Pinpoint the cell where the given text exists, returning its (x, y) midpoint coordinate. 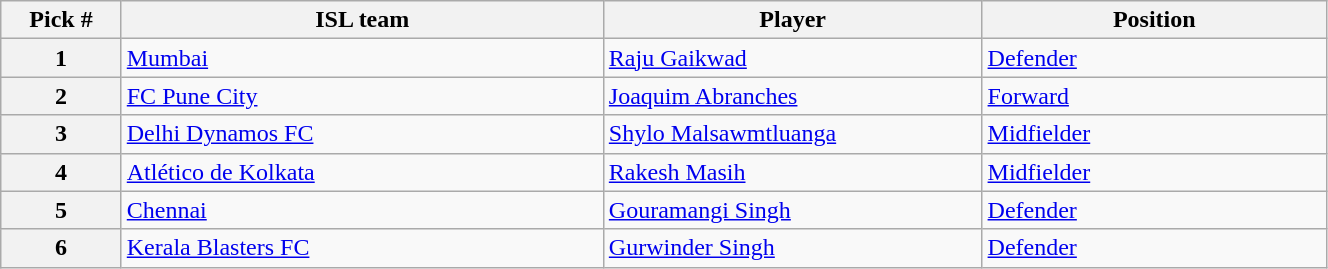
FC Pune City (362, 96)
Shylo Malsawmtluanga (792, 134)
Joaquim Abranches (792, 96)
Atlético de Kolkata (362, 172)
Mumbai (362, 58)
Gurwinder Singh (792, 248)
4 (61, 172)
1 (61, 58)
Gouramangi Singh (792, 210)
ISL team (362, 20)
Delhi Dynamos FC (362, 134)
Position (1154, 20)
Chennai (362, 210)
Rakesh Masih (792, 172)
5 (61, 210)
Forward (1154, 96)
Pick # (61, 20)
2 (61, 96)
Raju Gaikwad (792, 58)
3 (61, 134)
Kerala Blasters FC (362, 248)
Player (792, 20)
6 (61, 248)
